Return the [X, Y] coordinate for the center point of the cell that contains the specified text.  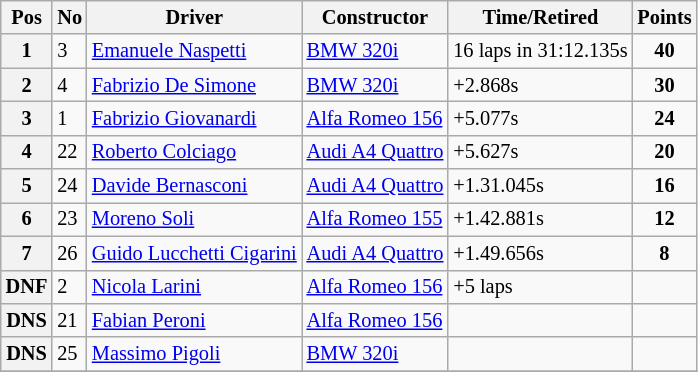
23 [70, 219]
20 [664, 152]
+1.31.045s [540, 186]
+1.49.656s [540, 253]
Fabrizio Giovanardi [194, 118]
16 [664, 186]
Emanuele Naspetti [194, 51]
22 [70, 152]
Guido Lucchetti Cigarini [194, 253]
21 [70, 320]
Massimo Pigoli [194, 354]
No [70, 17]
40 [664, 51]
30 [664, 85]
Alfa Romeo 155 [376, 219]
12 [664, 219]
8 [664, 253]
Points [664, 17]
Fabian Peroni [194, 320]
Roberto Colciago [194, 152]
Nicola Larini [194, 287]
25 [70, 354]
5 [27, 186]
DNF [27, 287]
16 laps in 31:12.135s [540, 51]
26 [70, 253]
Moreno Soli [194, 219]
+2.868s [540, 85]
7 [27, 253]
6 [27, 219]
+1.42.881s [540, 219]
Constructor [376, 17]
Pos [27, 17]
Time/Retired [540, 17]
Driver [194, 17]
Davide Bernasconi [194, 186]
Fabrizio De Simone [194, 85]
+5 laps [540, 287]
+5.077s [540, 118]
+5.627s [540, 152]
